Extract the [x, y] coordinate from the center of the cell holding the provided text.  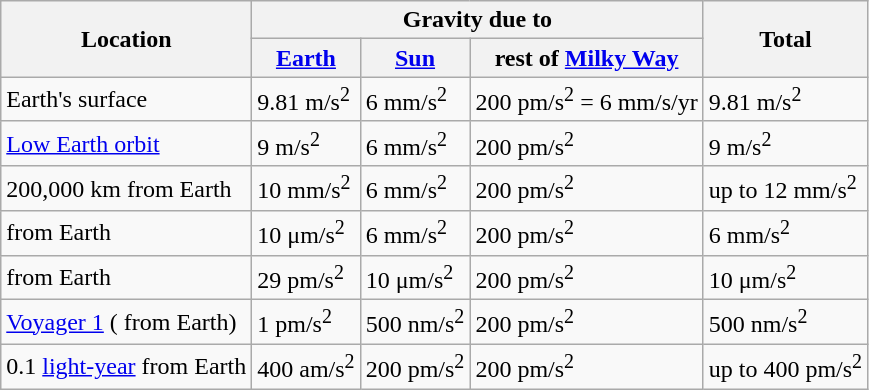
Location [126, 39]
Sun [415, 58]
Earth [306, 58]
Low Earth orbit [126, 144]
0.1 light-year from Earth [126, 366]
200 pm/s2 = 6 mm/s/yr [586, 100]
1 pm/s2 [306, 322]
up to 12 mm/s2 [785, 188]
29 pm/s2 [306, 278]
up to 400 pm/s2 [785, 366]
200,000 km from Earth [126, 188]
Total [785, 39]
Earth's surface [126, 100]
Voyager 1 ( from Earth) [126, 322]
400 am/s2 [306, 366]
Gravity due to [478, 20]
rest of Milky Way [586, 58]
10 mm/s2 [306, 188]
